Extract the [x, y] coordinate from the center of the cell holding the provided text.  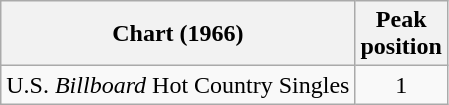
1 [401, 85]
Peakposition [401, 34]
Chart (1966) [178, 34]
U.S. Billboard Hot Country Singles [178, 85]
